Capture the cell that displays the provided text and extract its (X, Y) central coordinate. 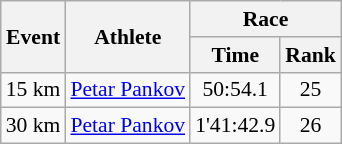
Race (266, 19)
50:54.1 (235, 90)
30 km (34, 126)
1'41:42.9 (235, 126)
15 km (34, 90)
Time (235, 55)
Event (34, 36)
26 (310, 126)
Athlete (128, 36)
25 (310, 90)
Rank (310, 55)
